Detect which cell encompasses the target text, then output its (x, y) center coordinate. 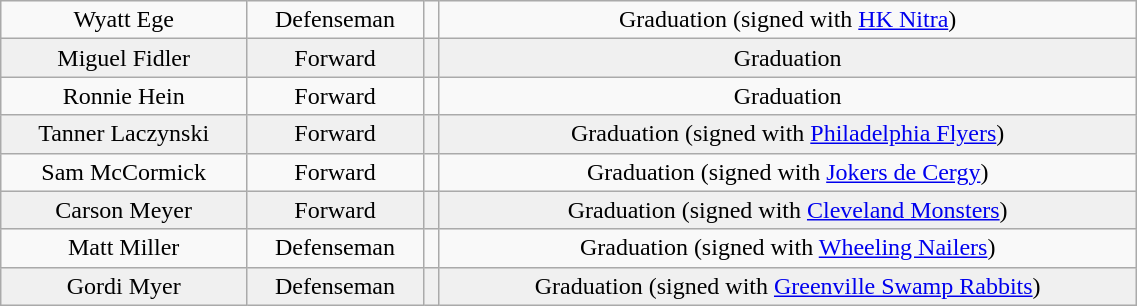
Carson Meyer (124, 210)
Sam McCormick (124, 172)
Graduation (signed with Jokers de Cergy) (787, 172)
Matt Miller (124, 248)
Tanner Laczynski (124, 134)
Graduation (signed with Philadelphia Flyers) (787, 134)
Ronnie Hein (124, 96)
Wyatt Ege (124, 20)
Graduation (signed with Greenville Swamp Rabbits) (787, 286)
Graduation (signed with Cleveland Monsters) (787, 210)
Graduation (signed with HK Nitra) (787, 20)
Miguel Fidler (124, 58)
Graduation (signed with Wheeling Nailers) (787, 248)
Gordi Myer (124, 286)
